Return (x, y) of the center of cell containing provided text 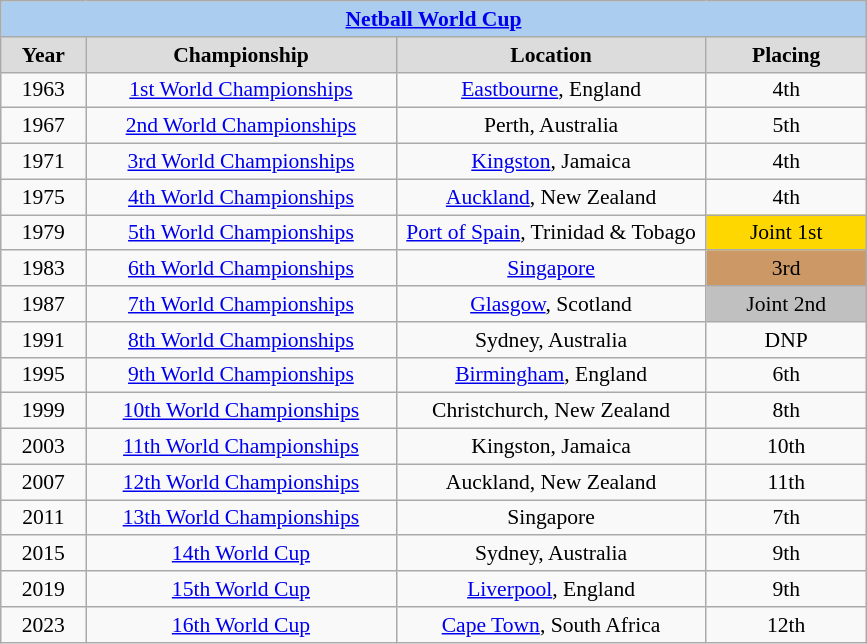
2023 (44, 625)
6th (786, 375)
1983 (44, 269)
16th World Cup (241, 625)
11th World Championships (241, 447)
10th World Championships (241, 411)
Championship (241, 55)
12th World Championships (241, 482)
2nd World Championships (241, 126)
Eastbourne, England (551, 90)
2007 (44, 482)
Christchurch, New Zealand (551, 411)
Netball World Cup (434, 19)
13th World Championships (241, 518)
Joint 1st (786, 233)
1975 (44, 197)
1967 (44, 126)
2003 (44, 447)
1995 (44, 375)
8th (786, 411)
7th World Championships (241, 304)
Birmingham, England (551, 375)
8th World Championships (241, 340)
1999 (44, 411)
3rd (786, 269)
3rd World Championships (241, 162)
11th (786, 482)
Port of Spain, Trinidad & Tobago (551, 233)
9th World Championships (241, 375)
Liverpool, England (551, 589)
2011 (44, 518)
1st World Championships (241, 90)
1991 (44, 340)
5th World Championships (241, 233)
7th (786, 518)
14th World Cup (241, 554)
1987 (44, 304)
12th (786, 625)
Glasgow, Scotland (551, 304)
Placing (786, 55)
2019 (44, 589)
Cape Town, South Africa (551, 625)
Location (551, 55)
1963 (44, 90)
Perth, Australia (551, 126)
1971 (44, 162)
Joint 2nd (786, 304)
2015 (44, 554)
15th World Cup (241, 589)
6th World Championships (241, 269)
4th World Championships (241, 197)
10th (786, 447)
5th (786, 126)
1979 (44, 233)
DNP (786, 340)
Year (44, 55)
